For the text-containing cell, return its midpoint in [x, y] coordinate format. 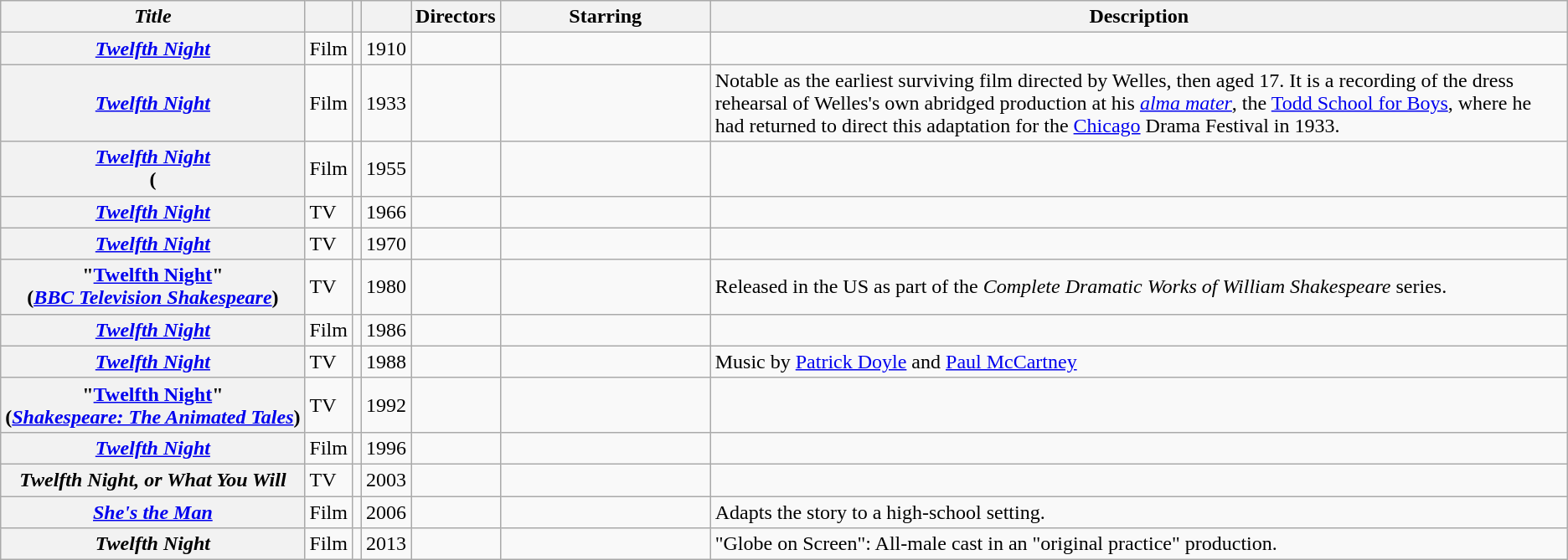
1966 [387, 212]
1980 [387, 286]
1955 [387, 169]
1910 [387, 49]
1986 [387, 330]
"Twelfth Night"(Shakespeare: The Animated Tales) [152, 405]
Music by Patrick Doyle and Paul McCartney [1139, 362]
1970 [387, 244]
"Globe on Screen": All-male cast in an "original practice" production. [1139, 544]
1988 [387, 362]
She's the Man [152, 511]
Twelfth Night, or What You Will [152, 480]
1992 [387, 405]
2013 [387, 544]
Title [152, 17]
1933 [387, 103]
Released in the US as part of the Complete Dramatic Works of William Shakespeare series. [1139, 286]
Starring [605, 17]
Description [1139, 17]
Twelfth Night( [152, 169]
"Twelfth Night"(BBC Television Shakespeare) [152, 286]
Adapts the story to a high-school setting. [1139, 511]
2003 [387, 480]
2006 [387, 511]
Directors [456, 17]
1996 [387, 448]
